Provide the [x, y] coordinate of the cell's center where the given text is located.  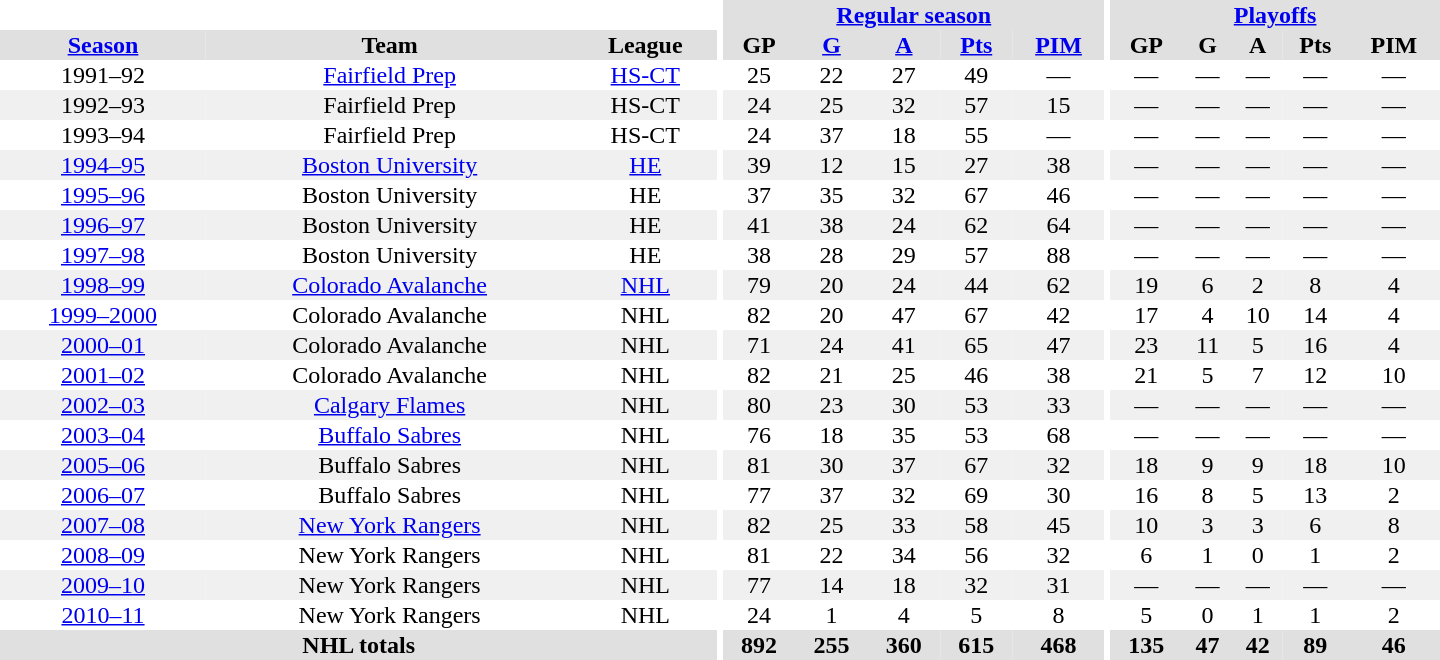
255 [831, 645]
29 [904, 255]
892 [759, 645]
2003–04 [103, 435]
1995–96 [103, 195]
69 [976, 495]
1996–97 [103, 225]
1999–2000 [103, 315]
2000–01 [103, 345]
1992–93 [103, 105]
Season [103, 45]
17 [1146, 315]
2002–03 [103, 405]
360 [904, 645]
65 [976, 345]
League [645, 45]
Regular season [914, 15]
76 [759, 435]
68 [1058, 435]
64 [1058, 225]
34 [904, 555]
1993–94 [103, 135]
2007–08 [103, 525]
13 [1316, 495]
44 [976, 285]
135 [1146, 645]
49 [976, 75]
71 [759, 345]
2005–06 [103, 465]
1994–95 [103, 165]
615 [976, 645]
80 [759, 405]
88 [1058, 255]
NHL totals [358, 645]
1991–92 [103, 75]
55 [976, 135]
2010–11 [103, 615]
79 [759, 285]
1998–99 [103, 285]
Team [390, 45]
45 [1058, 525]
89 [1316, 645]
2006–07 [103, 495]
468 [1058, 645]
11 [1208, 345]
28 [831, 255]
56 [976, 555]
Calgary Flames [390, 405]
1997–98 [103, 255]
2009–10 [103, 585]
2008–09 [103, 555]
7 [1258, 375]
58 [976, 525]
39 [759, 165]
31 [1058, 585]
19 [1146, 285]
Playoffs [1275, 15]
2001–02 [103, 375]
